Return the [X, Y] coordinate for the center point of the cell that contains the specified text.  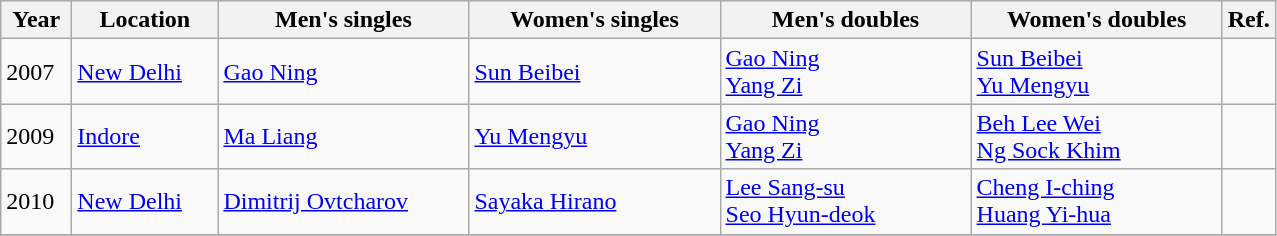
Women's singles [594, 20]
Women's doubles [1096, 20]
2009 [36, 136]
2007 [36, 72]
Men's doubles [846, 20]
Ref. [1248, 20]
Sayaka Hirano [594, 202]
Cheng I-ching Huang Yi-hua [1096, 202]
Location [145, 20]
Ma Liang [344, 136]
Indore [145, 136]
Year [36, 20]
Dimitrij Ovtcharov [344, 202]
Lee Sang-su Seo Hyun-deok [846, 202]
Sun Beibei Yu Mengyu [1096, 72]
Yu Mengyu [594, 136]
Beh Lee Wei Ng Sock Khim [1096, 136]
Sun Beibei [594, 72]
2010 [36, 202]
Men's singles [344, 20]
Gao Ning [344, 72]
